Output the [x, y] coordinate of the center of the cell containing the given text.  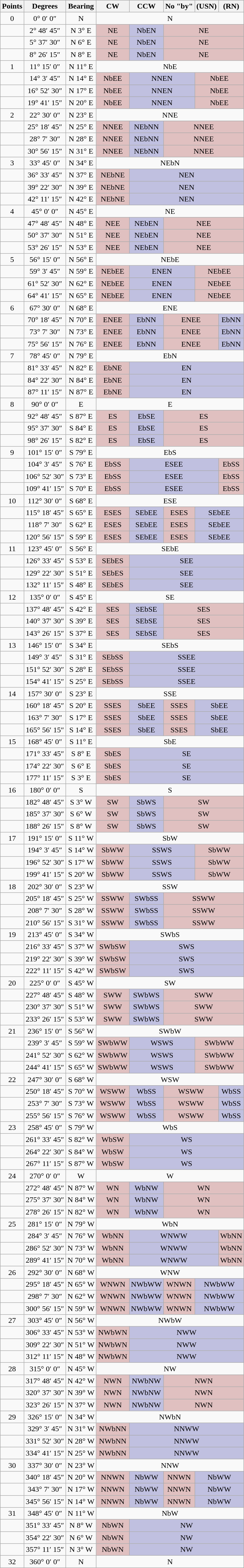
S 70° E [81, 488]
S 34° W [81, 935]
NEbN [170, 163]
21 [12, 1031]
S 65° E [81, 513]
SbW [170, 838]
S 31° E [81, 657]
171° 33′ 45″ [45, 754]
S 56° E [81, 549]
S 84° E [81, 428]
N 6° W [81, 1538]
N 20° E [81, 103]
Bearing [81, 6]
230° 37′ 30″ [45, 1007]
28° 7′ 30″ [45, 139]
S 34° E [81, 645]
S 39° W [81, 959]
227° 48′ 45″ [45, 995]
N 8° W [81, 1526]
S 82° W [81, 1140]
20 [12, 983]
N 31° E [81, 151]
196° 52′ 30″ [45, 862]
87° 11′ 15″ [45, 392]
NbE [170, 67]
30 [12, 1465]
219° 22′ 30″ [45, 959]
S 56° W [81, 1031]
326° 15′ 0″ [45, 1417]
233° 26′ 15″ [45, 1019]
334° 41′ 15″ [45, 1453]
S 28° E [81, 669]
329° 3′ 45″ [45, 1429]
N 53° E [81, 247]
N 51° E [81, 235]
N 14° E [81, 79]
278° 26′ 15″ [45, 1212]
N 87° E [81, 392]
N 45° W [81, 1369]
331° 52′ 30″ [45, 1441]
250° 18′ 45″ [45, 1091]
29 [12, 1417]
N 31° W [81, 1429]
9 [12, 452]
8 [12, 404]
SEbS [170, 645]
84° 22′ 30″ [45, 380]
N 17° E [81, 91]
N 56° W [81, 1321]
S 65° W [81, 1067]
No "by" [179, 6]
348° 45′ 0″ [45, 1514]
298° 7′ 30″ [45, 1296]
NWbW [170, 1321]
S 59° W [81, 1043]
300° 56′ 15″ [45, 1309]
120° 56′ 15″ [45, 537]
157° 30′ 0″ [45, 693]
S 84° W [81, 1152]
126° 33′ 45″ [45, 561]
73° 7′ 30″ [45, 332]
306° 33′ 45″ [45, 1333]
N 79° W [81, 1224]
S 20° E [81, 705]
270° 0′ 0″ [45, 1176]
315° 0′ 0″ [45, 1369]
351° 33′ 45″ [45, 1526]
N 59° E [81, 271]
11° 15′ 0″ [45, 67]
S 53° W [81, 1019]
95° 37′ 30″ [45, 428]
182° 48′ 45″ [45, 802]
S 68° E [81, 500]
154° 41′ 15″ [45, 681]
SbE [170, 742]
50° 37′ 30″ [45, 235]
286° 52′ 30″ [45, 1248]
N 23° W [81, 1465]
264° 22′ 30″ [45, 1152]
S 42° W [81, 971]
7 [12, 356]
S 76° E [81, 464]
SWbS [170, 935]
3 [12, 163]
S 14° E [81, 730]
27 [12, 1321]
194° 3′ 45″ [45, 850]
343° 7′ 30″ [45, 1489]
N 11° W [81, 1514]
SSE [170, 693]
S 6° W [81, 814]
101° 15′ 0″ [45, 452]
210° 56′ 15″ [45, 923]
N 48° W [81, 1357]
5° 37′ 30″ [45, 42]
SEbE [170, 549]
S 23° W [81, 886]
(RN) [231, 6]
225° 0′ 0″ [45, 983]
S 31° W [81, 923]
222° 11′ 15″ [45, 971]
S 42° E [81, 609]
N 28° W [81, 1441]
149° 3′ 45″ [45, 657]
64° 41′ 15″ [45, 296]
WbS [170, 1128]
47° 48′ 45″ [45, 223]
N 51° W [81, 1345]
354° 22′ 30″ [45, 1538]
28 [12, 1369]
140° 37′ 30″ [45, 621]
WbN [170, 1224]
2 [12, 115]
303° 45′ 0″ [45, 1321]
S 73° E [81, 476]
0° 0′ 0″ [45, 18]
22 [12, 1079]
S 8° W [81, 826]
NNW [170, 1465]
WSW [170, 1079]
S 82° E [81, 440]
24 [12, 1176]
22° 30′ 0″ [45, 115]
S 3° E [81, 778]
S 23° E [81, 693]
205° 18′ 45″ [45, 898]
244° 41′ 15″ [45, 1067]
16 [12, 790]
160° 18′ 45″ [45, 705]
N 42° W [81, 1381]
N 6° E [81, 42]
S 39° E [81, 621]
180° 0′ 0″ [45, 790]
118° 7′ 30″ [45, 525]
S 11° W [81, 838]
208° 7′ 30″ [45, 910]
33° 45′ 0″ [45, 163]
N 84° W [81, 1200]
13 [12, 645]
S 79° E [81, 452]
S 51° E [81, 573]
N 37° E [81, 175]
N 8° E [81, 54]
191° 15′ 0″ [45, 838]
132° 11′ 15″ [45, 585]
S 6° E [81, 766]
S 17° E [81, 717]
ESE [170, 500]
14° 3′ 45″ [45, 79]
202° 30′ 0″ [45, 886]
CW [113, 6]
104° 3′ 45″ [45, 464]
S 45° E [81, 597]
N 79° E [81, 356]
42° 11′ 15″ [45, 199]
90° 0′ 0″ [45, 404]
N 45° E [81, 211]
39° 22′ 30″ [45, 187]
19° 41′ 15″ [45, 103]
S 70° W [81, 1091]
109° 41′ 15″ [45, 488]
N 68° E [81, 308]
323° 26′ 15″ [45, 1405]
284° 3′ 45″ [45, 1236]
N 76° W [81, 1236]
247° 30′ 0″ [45, 1079]
289° 41′ 15″ [45, 1260]
26 [12, 1272]
112° 30′ 0″ [45, 500]
S 76° W [81, 1115]
ENE [170, 308]
8° 26′ 15″ [45, 54]
345° 56′ 15″ [45, 1501]
N 65° W [81, 1284]
241° 52′ 30″ [45, 1055]
25 [12, 1224]
216° 33′ 45″ [45, 947]
70° 18′ 45″ [45, 320]
5 [12, 259]
98° 26′ 15″ [45, 440]
NNE [170, 115]
Points [12, 6]
N 82° W [81, 1212]
N 70° W [81, 1260]
S 37° E [81, 633]
135° 0′ 0″ [45, 597]
17 [12, 838]
165° 56′ 15″ [45, 730]
S 17° W [81, 862]
174° 22′ 30″ [45, 766]
143° 26′ 15″ [45, 633]
N 34° W [81, 1417]
151° 52′ 30″ [45, 669]
258° 45′ 0″ [45, 1128]
S 28° W [81, 910]
N 73° E [81, 332]
23 [12, 1128]
N 82° E [81, 368]
S 53° E [81, 561]
(USN) [206, 6]
N 20° W [81, 1477]
SSW [170, 886]
185° 37′ 30″ [45, 814]
S 25° W [81, 898]
N 14° W [81, 1501]
S 62° W [81, 1055]
61° 52′ 30″ [45, 284]
137° 48′ 45″ [45, 609]
S 62° E [81, 525]
357° 11′ 15″ [45, 1550]
N 73° W [81, 1248]
S 14° W [81, 850]
N 42° E [81, 199]
92° 48′ 45″ [45, 416]
S 3° W [81, 802]
253° 7′ 30″ [45, 1103]
19 [12, 935]
S 20° W [81, 874]
340° 18′ 45″ [45, 1477]
S 73° W [81, 1103]
14 [12, 693]
295° 18′ 45″ [45, 1284]
N 87° W [81, 1188]
S 11° E [81, 742]
S 48° W [81, 995]
SWbW [170, 1031]
N 3° E [81, 30]
177° 11′ 15″ [45, 778]
N 76° E [81, 344]
15 [12, 742]
312° 11′ 15″ [45, 1357]
18 [12, 886]
NWbN [170, 1417]
N 68° W [81, 1272]
S 45° W [81, 983]
129° 22′ 30″ [45, 573]
Degrees [45, 6]
16° 52′ 30″ [45, 91]
N 17° W [81, 1489]
S 48° E [81, 585]
2° 48′ 45″ [45, 30]
292° 30′ 0″ [45, 1272]
30° 56′ 15″ [45, 151]
317° 48′ 45″ [45, 1381]
163° 7′ 30″ [45, 717]
31 [12, 1514]
6 [12, 308]
1 [12, 67]
N 56° E [81, 259]
267° 11′ 15″ [45, 1164]
4 [12, 211]
281° 15′ 0″ [45, 1224]
0 [12, 18]
S 87° W [81, 1164]
188° 26′ 15″ [45, 826]
78° 45′ 0″ [45, 356]
N 11° E [81, 67]
123° 45′ 0″ [45, 549]
337° 30′ 0″ [45, 1465]
56° 15′ 0″ [45, 259]
N 28° E [81, 139]
S 59° E [81, 537]
59° 3′ 45″ [45, 271]
239° 3′ 45″ [45, 1043]
EbN [170, 356]
213° 45′ 0″ [45, 935]
NbW [170, 1514]
S 37° W [81, 947]
N 34° E [81, 163]
S 8° E [81, 754]
N 84° E [81, 380]
115° 18′ 45″ [45, 513]
309° 22′ 30″ [45, 1345]
EbS [170, 452]
N 39° E [81, 187]
CCW [146, 6]
S 79° W [81, 1128]
N 53° W [81, 1333]
S 68° W [81, 1079]
N 25° E [81, 127]
75° 56′ 15″ [45, 344]
53° 26′ 15″ [45, 247]
NEbE [170, 259]
320° 37′ 30″ [45, 1393]
N 70° E [81, 320]
106° 52′ 30″ [45, 476]
45° 0′ 0″ [45, 211]
N 37° W [81, 1405]
275° 37′ 30″ [45, 1200]
S 25° E [81, 681]
WNW [170, 1272]
236° 15′ 0″ [45, 1031]
N 39° W [81, 1393]
N 62° W [81, 1296]
25° 18′ 45″ [45, 127]
32 [12, 1562]
N 59° W [81, 1309]
N 23° E [81, 115]
36° 33′ 45″ [45, 175]
261° 33′ 45″ [45, 1140]
10 [12, 500]
N 3° W [81, 1550]
81° 33′ 45″ [45, 368]
N 48° E [81, 223]
168° 45′ 0″ [45, 742]
146° 15′ 0″ [45, 645]
S 51° W [81, 1007]
N 25° W [81, 1453]
N 65° E [81, 296]
N 62° E [81, 284]
360° 0′ 0″ [45, 1562]
12 [12, 597]
67° 30′ 0″ [45, 308]
272° 48′ 45″ [45, 1188]
S 87° E [81, 416]
255° 56′ 15″ [45, 1115]
11 [12, 549]
199° 41′ 15″ [45, 874]
